Pinpoint the cell where the given text exists, returning its [X, Y] midpoint coordinate. 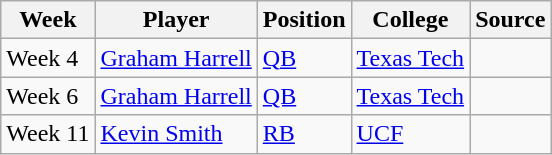
Kevin Smith [176, 134]
Player [176, 20]
Week 4 [48, 58]
Week [48, 20]
College [410, 20]
Week 11 [48, 134]
Position [304, 20]
Week 6 [48, 96]
RB [304, 134]
Source [510, 20]
UCF [410, 134]
